Detect which cell encompasses the target text, then output its [X, Y] center coordinate. 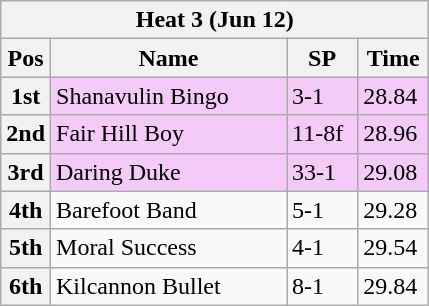
Barefoot Band [169, 210]
4-1 [322, 248]
29.54 [394, 248]
4th [26, 210]
Moral Success [169, 248]
28.96 [394, 134]
Name [169, 58]
2nd [26, 134]
SP [322, 58]
Shanavulin Bingo [169, 96]
29.28 [394, 210]
Pos [26, 58]
3rd [26, 172]
Time [394, 58]
1st [26, 96]
5th [26, 248]
Kilcannon Bullet [169, 286]
29.08 [394, 172]
29.84 [394, 286]
6th [26, 286]
8-1 [322, 286]
28.84 [394, 96]
5-1 [322, 210]
33-1 [322, 172]
Heat 3 (Jun 12) [215, 20]
11-8f [322, 134]
Daring Duke [169, 172]
3-1 [322, 96]
Fair Hill Boy [169, 134]
